Capture the cell that displays the provided text and extract its [x, y] central coordinate. 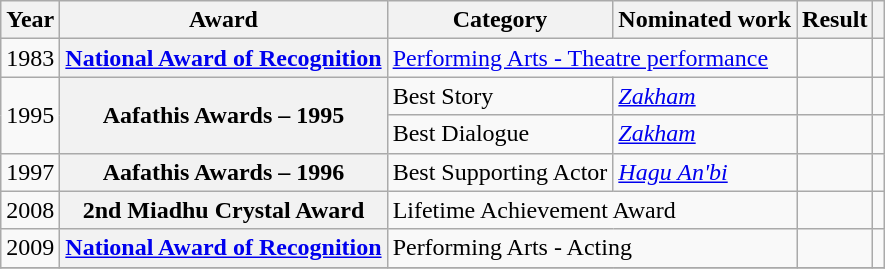
Best Supporting Actor [500, 172]
Performing Arts - Acting [592, 248]
Aafathis Awards – 1996 [224, 172]
Performing Arts - Theatre performance [592, 58]
1997 [30, 172]
Best Dialogue [500, 134]
Result [835, 20]
2009 [30, 248]
Hagu An'bi [705, 172]
Year [30, 20]
Nominated work [705, 20]
1995 [30, 115]
2008 [30, 210]
Award [224, 20]
Category [500, 20]
Lifetime Achievement Award [592, 210]
Best Story [500, 96]
1983 [30, 58]
2nd Miadhu Crystal Award [224, 210]
Aafathis Awards – 1995 [224, 115]
